Identify which cell holds the provided text, then report its [x, y] central coordinate. 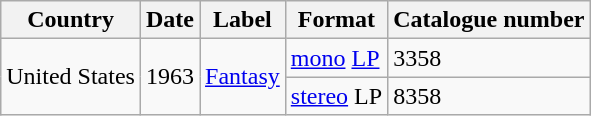
Label [243, 20]
Fantasy [243, 77]
8358 [489, 96]
1963 [170, 77]
Country [71, 20]
Date [170, 20]
Catalogue number [489, 20]
stereo LP [336, 96]
3358 [489, 58]
mono LP [336, 58]
Format [336, 20]
United States [71, 77]
